Identify which cell holds the provided text, then report its (X, Y) central coordinate. 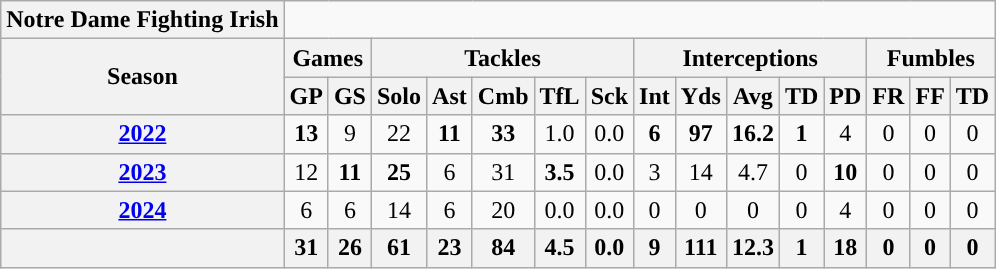
18 (846, 248)
2022 (142, 134)
GS (350, 96)
33 (503, 134)
Cmb (503, 96)
GP (306, 96)
4.7 (752, 172)
Season (142, 77)
13 (306, 134)
3 (655, 172)
111 (700, 248)
23 (450, 248)
Int (655, 96)
Games (328, 58)
10 (846, 172)
22 (398, 134)
2024 (142, 210)
Fumbles (931, 58)
3.5 (560, 172)
1.0 (560, 134)
26 (350, 248)
Avg (752, 96)
Ast (450, 96)
Yds (700, 96)
2023 (142, 172)
Tackles (502, 58)
12 (306, 172)
4.5 (560, 248)
25 (398, 172)
Notre Dame Fighting Irish (142, 20)
16.2 (752, 134)
PD (846, 96)
FF (930, 96)
61 (398, 248)
97 (700, 134)
Sck (609, 96)
FR (888, 96)
12.3 (752, 248)
20 (503, 210)
Interceptions (750, 58)
Solo (398, 96)
84 (503, 248)
TfL (560, 96)
